From the cell containing the given text, extract its center point as [X, Y] coordinate. 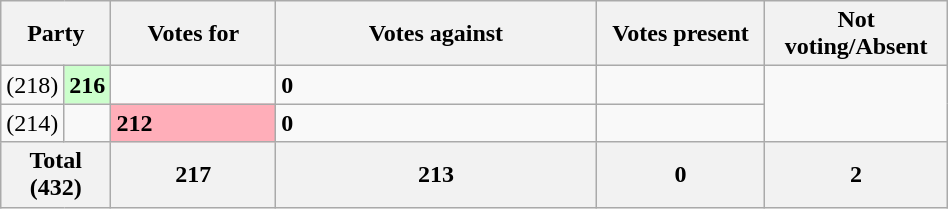
217 [194, 174]
Votes for [194, 34]
Not voting/Absent [856, 34]
216 [88, 85]
Votes against [436, 34]
(218) [32, 85]
(214) [32, 123]
213 [436, 174]
2 [856, 174]
212 [194, 123]
Votes present [680, 34]
Total (432) [56, 174]
Party [56, 34]
